Output the [X, Y] coordinate of the center of the cell containing the given text.  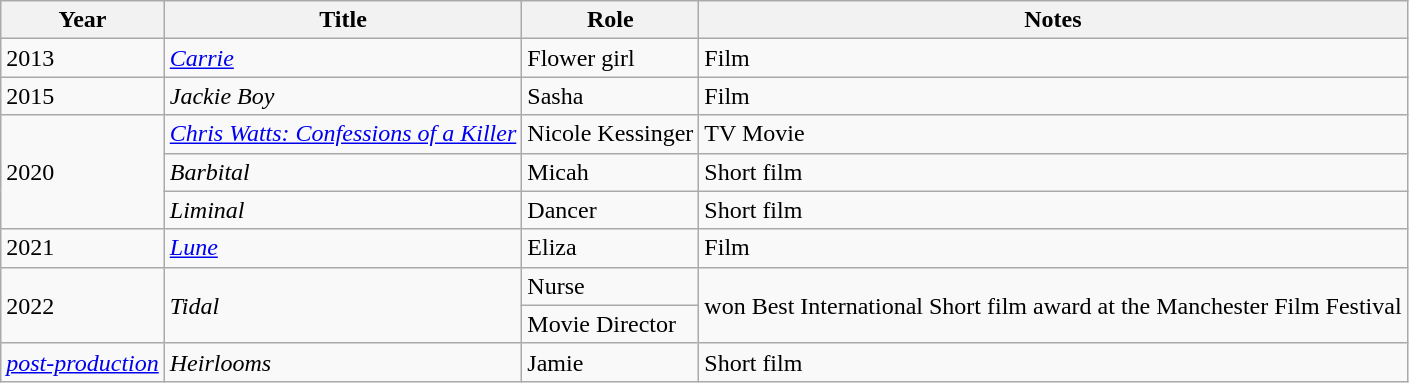
2020 [83, 172]
Micah [610, 172]
Carrie [343, 58]
Chris Watts: Confessions of a Killer [343, 134]
2021 [83, 248]
Dancer [610, 210]
Heirlooms [343, 362]
2013 [83, 58]
won Best International Short film award at the Manchester Film Festival [1053, 305]
Notes [1053, 20]
2022 [83, 305]
Jamie [610, 362]
Year [83, 20]
Nurse [610, 286]
post-production [83, 362]
Movie Director [610, 324]
Lune [343, 248]
Barbital [343, 172]
Sasha [610, 96]
TV Movie [1053, 134]
Jackie Boy [343, 96]
Nicole Kessinger [610, 134]
Tidal [343, 305]
2015 [83, 96]
Role [610, 20]
Liminal [343, 210]
Flower girl [610, 58]
Title [343, 20]
Eliza [610, 248]
